Determine the (X, Y) coordinate at the center of the cell enclosing the given text.  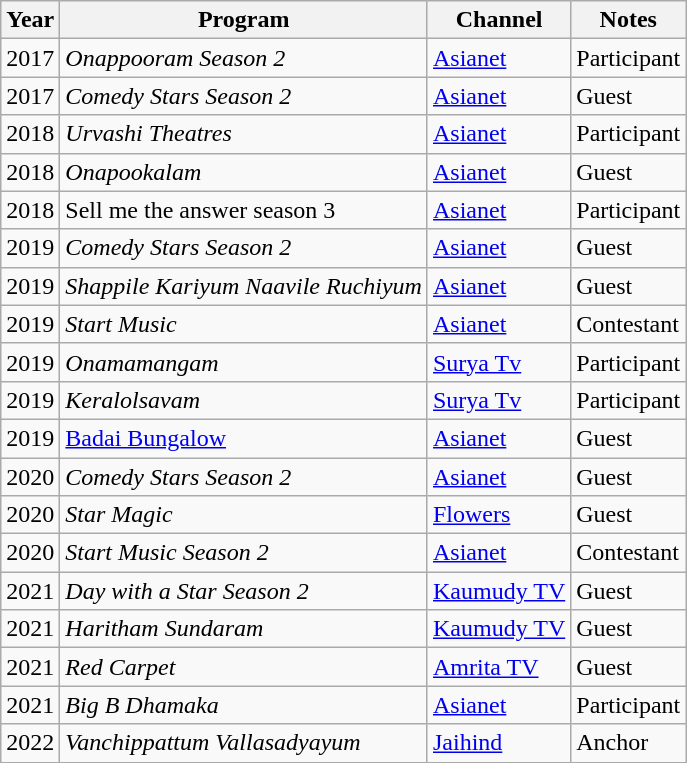
Jaihind (498, 743)
Start Music Season 2 (244, 553)
Start Music (244, 324)
Flowers (498, 515)
Onamamangam (244, 362)
Year (30, 20)
Keralolsavam (244, 400)
Urvashi Theatres (244, 134)
Onappooram Season 2 (244, 58)
2022 (30, 743)
Notes (628, 20)
Amrita TV (498, 667)
Sell me the answer season 3 (244, 210)
Red Carpet (244, 667)
Program (244, 20)
Onapookalam (244, 172)
Day with a Star Season 2 (244, 591)
Star Magic (244, 515)
Vanchippattum Vallasadyayum (244, 743)
Badai Bungalow (244, 438)
Channel (498, 20)
Shappile Kariyum Naavile Ruchiyum (244, 286)
Anchor (628, 743)
Big B Dhamaka (244, 705)
Haritham Sundaram (244, 629)
